Determine the [x, y] coordinate at the center of the cell enclosing the given text.  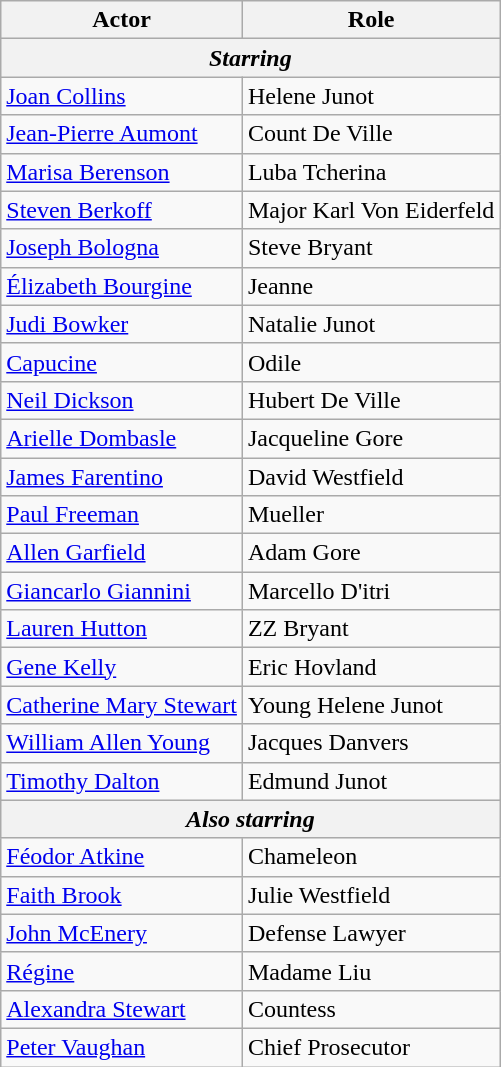
Arielle Dombasle [122, 438]
Luba Tcherina [370, 172]
Paul Freeman [122, 515]
Mueller [370, 515]
Jean-Pierre Aumont [122, 134]
Élizabeth Bourgine [122, 286]
Catherine Mary Stewart [122, 705]
Young Helene Junot [370, 705]
Steven Berkoff [122, 210]
Eric Hovland [370, 667]
Also starring [250, 819]
Julie Westfield [370, 895]
Adam Gore [370, 553]
James Farentino [122, 477]
Starring [250, 58]
Edmund Junot [370, 781]
Joan Collins [122, 96]
Madame Liu [370, 971]
Marisa Berenson [122, 172]
ZZ Bryant [370, 629]
Jacques Danvers [370, 743]
Joseph Bologna [122, 248]
Chief Prosecutor [370, 1047]
Count De Ville [370, 134]
Chameleon [370, 857]
Natalie Junot [370, 324]
Role [370, 20]
Féodor Atkine [122, 857]
Peter Vaughan [122, 1047]
Faith Brook [122, 895]
Judi Bowker [122, 324]
Gene Kelly [122, 667]
Odile [370, 362]
Steve Bryant [370, 248]
Allen Garfield [122, 553]
Capucine [122, 362]
Giancarlo Giannini [122, 591]
Alexandra Stewart [122, 1009]
Actor [122, 20]
Defense Lawyer [370, 933]
Major Karl Von Eiderfeld [370, 210]
Countess [370, 1009]
Helene Junot [370, 96]
David Westfield [370, 477]
Jeanne [370, 286]
Timothy Dalton [122, 781]
Marcello D'itri [370, 591]
John McEnery [122, 933]
Neil Dickson [122, 400]
Hubert De Ville [370, 400]
William Allen Young [122, 743]
Lauren Hutton [122, 629]
Jacqueline Gore [370, 438]
Régine [122, 971]
